Identify which cell holds the provided text, then report its (x, y) central coordinate. 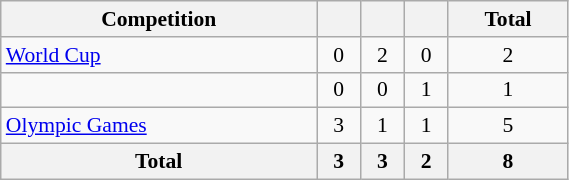
Competition (159, 19)
5 (508, 126)
World Cup (159, 55)
Olympic Games (159, 126)
8 (508, 162)
